Provide the [X, Y] coordinate of the cell's center where the given text is located.  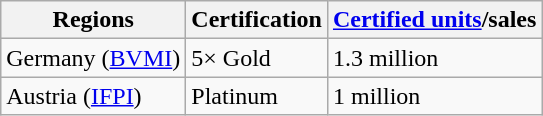
Certification [257, 20]
5× Gold [257, 58]
Certified units/sales [434, 20]
Regions [94, 20]
Germany (BVMI) [94, 58]
Platinum [257, 96]
Austria (IFPI) [94, 96]
1.3 million [434, 58]
1 million [434, 96]
